Pinpoint the cell where the given text exists, returning its (X, Y) midpoint coordinate. 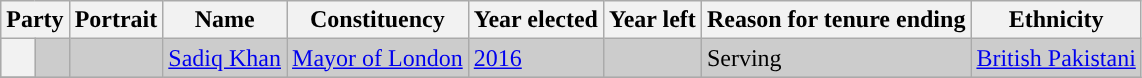
Year elected (536, 20)
Constituency (378, 20)
Portrait (116, 20)
British Pakistani (1056, 58)
Mayor of London (378, 58)
Serving (836, 58)
Year left (652, 20)
Reason for tenure ending (836, 20)
Party (35, 20)
2016 (536, 58)
Sadiq Khan (225, 58)
Name (225, 20)
Ethnicity (1056, 20)
